Scan for the cell matching the given text and deliver its (x, y) coordinate at center. 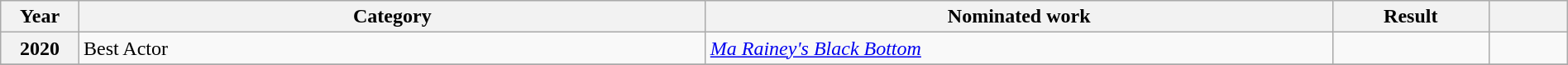
Result (1411, 17)
Year (40, 17)
Category (392, 17)
Best Actor (392, 48)
2020 (40, 48)
Ma Rainey's Black Bottom (1019, 48)
Nominated work (1019, 17)
